For the text-containing cell, return its midpoint in [x, y] coordinate format. 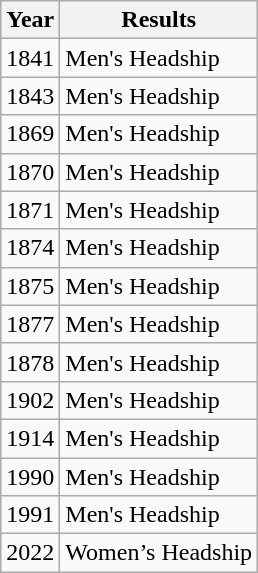
1874 [30, 248]
Results [159, 20]
1875 [30, 286]
1871 [30, 210]
Women’s Headship [159, 553]
1914 [30, 438]
1843 [30, 96]
1870 [30, 172]
Year [30, 20]
1869 [30, 134]
1902 [30, 400]
1878 [30, 362]
1991 [30, 515]
2022 [30, 553]
1877 [30, 324]
1990 [30, 477]
1841 [30, 58]
